Return the [X, Y] coordinate for the center point of the cell that contains the specified text.  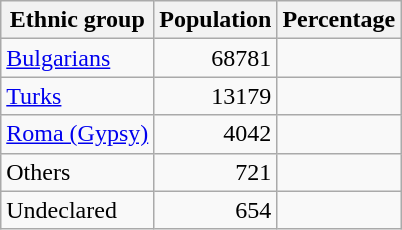
Bulgarians [78, 58]
68781 [216, 58]
Undeclared [78, 210]
Percentage [339, 20]
721 [216, 172]
13179 [216, 96]
654 [216, 210]
Population [216, 20]
4042 [216, 134]
Others [78, 172]
Roma (Gypsy) [78, 134]
Ethnic group [78, 20]
Turks [78, 96]
